Scan for the cell matching the given text and deliver its [X, Y] coordinate at center. 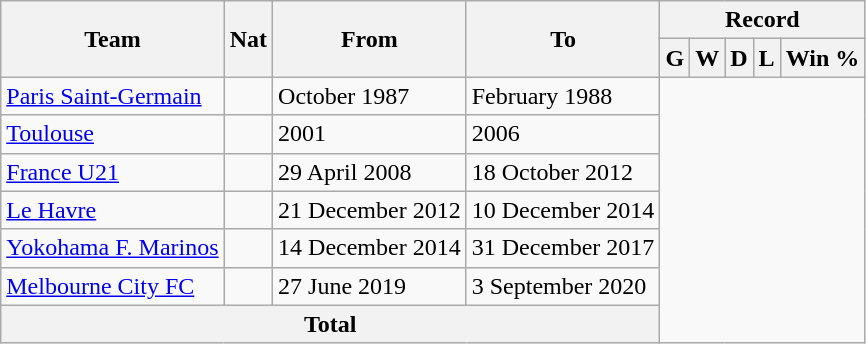
Yokohama F. Marinos [112, 248]
18 October 2012 [563, 172]
10 December 2014 [563, 210]
14 December 2014 [370, 248]
Record [762, 20]
D [739, 58]
3 September 2020 [563, 286]
October 1987 [370, 96]
Melbourne City FC [112, 286]
2006 [563, 134]
21 December 2012 [370, 210]
29 April 2008 [370, 172]
Win % [822, 58]
2001 [370, 134]
Paris Saint-Germain [112, 96]
Total [330, 324]
Nat [248, 39]
To [563, 39]
Toulouse [112, 134]
France U21 [112, 172]
Le Havre [112, 210]
February 1988 [563, 96]
27 June 2019 [370, 286]
G [675, 58]
31 December 2017 [563, 248]
L [766, 58]
Team [112, 39]
From [370, 39]
W [708, 58]
